Return the (X, Y) coordinate for the center point of the cell that contains the specified text.  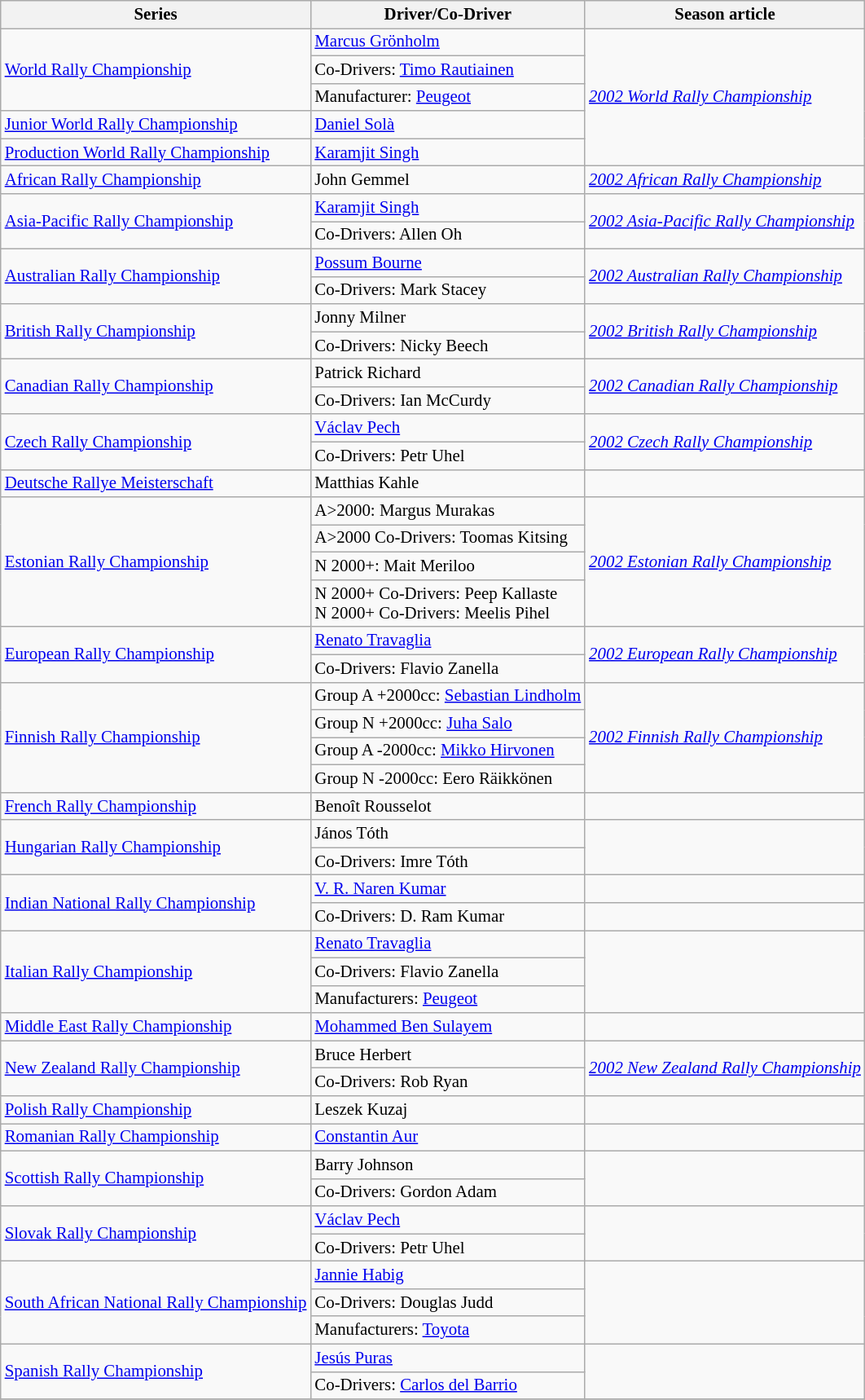
Canadian Rally Championship (156, 387)
Co-Drivers: Ian McCurdy (448, 400)
Deutsche Rallye Meisterschaft (156, 483)
South African National Rally Championship (156, 1303)
Manufacturer: Peugeot (448, 97)
Benoît Rousselot (448, 806)
Group A -2000cc: Mikko Hirvonen (448, 751)
British Rally Championship (156, 332)
Production World Rally Championship (156, 152)
A>2000 Co-Drivers: Toomas Kitsing (448, 539)
Spanish Rally Championship (156, 1371)
Daniel Solà (448, 125)
Manufacturers: Peugeot (448, 999)
Australian Rally Championship (156, 276)
Driver/Co-Driver (448, 15)
Co-Drivers: Imre Tóth (448, 861)
Hungarian Rally Championship (156, 847)
African Rally Championship (156, 180)
Matthias Kahle (448, 483)
V. R. Naren Kumar (448, 889)
Jesús Puras (448, 1358)
Patrick Richard (448, 373)
Middle East Rally Championship (156, 1027)
Asia-Pacific Rally Championship (156, 222)
Leszek Kuzaj (448, 1110)
2002 British Rally Championship (725, 332)
Jonny Milner (448, 318)
Co-Drivers: Gordon Adam (448, 1192)
Jannie Habig (448, 1275)
Junior World Rally Championship (156, 125)
Mohammed Ben Sulayem (448, 1027)
2002 African Rally Championship (725, 180)
2002 Estonian Rally Championship (725, 562)
European Rally Championship (156, 654)
2002 Asia-Pacific Rally Championship (725, 222)
Co-Drivers: D. Ram Kumar (448, 917)
Co-Drivers: Timo Rautiainen (448, 69)
Italian Rally Championship (156, 972)
2002 New Zealand Rally Championship (725, 1068)
Co-Drivers: Douglas Judd (448, 1302)
2002 Finnish Rally Championship (725, 737)
Co-Drivers: Rob Ryan (448, 1082)
Co-Drivers: Mark Stacey (448, 290)
New Zealand Rally Championship (156, 1068)
French Rally Championship (156, 806)
Romanian Rally Championship (156, 1137)
Marcus Grönholm (448, 42)
Series (156, 15)
Co-Drivers: Allen Oh (448, 235)
Group N +2000cc: Juha Salo (448, 724)
Group N -2000cc: Eero Räikkönen (448, 778)
Slovak Rally Championship (156, 1234)
Season article (725, 15)
Possum Bourne (448, 262)
2002 Australian Rally Championship (725, 276)
Estonian Rally Championship (156, 562)
Co-Drivers: Carlos del Barrio (448, 1385)
2002 Czech Rally Championship (725, 442)
Constantin Aur (448, 1137)
John Gemmel (448, 180)
2002 Canadian Rally Championship (725, 387)
Group A +2000cc: Sebastian Lindholm (448, 696)
A>2000: Margus Murakas (448, 511)
2002 World Rally Championship (725, 96)
Polish Rally Championship (156, 1110)
Manufacturers: Toyota (448, 1330)
Czech Rally Championship (156, 442)
Indian National Rally Championship (156, 903)
Scottish Rally Championship (156, 1178)
N 2000+: Mait Meriloo (448, 566)
World Rally Championship (156, 69)
Bruce Herbert (448, 1054)
N 2000+ Co-Drivers: Peep KallasteN 2000+ Co-Drivers: Meelis Pihel (448, 603)
Barry Johnson (448, 1164)
2002 European Rally Championship (725, 654)
Co-Drivers: Nicky Beech (448, 346)
János Tóth (448, 834)
Finnish Rally Championship (156, 737)
